Find where the given text appears and provide that cell's center as (X, Y) coordinate. 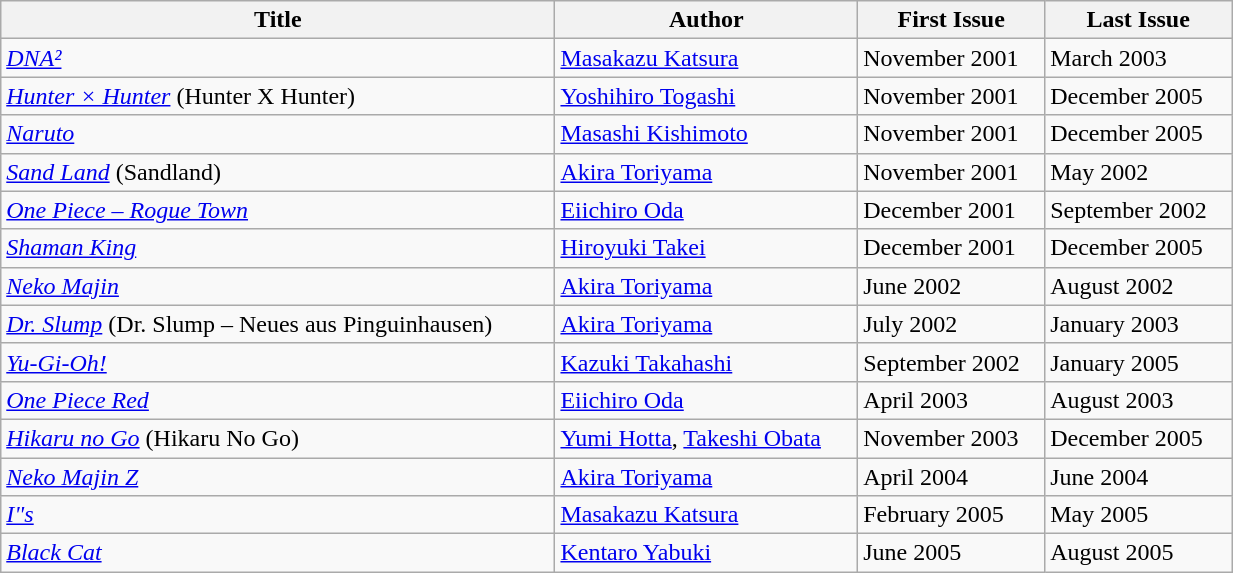
July 2002 (952, 324)
One Piece – Rogue Town (278, 210)
Masashi Kishimoto (706, 134)
Shaman King (278, 248)
Yoshihiro Togashi (706, 96)
Title (278, 20)
August 2002 (1138, 286)
Sand Land (Sandland) (278, 172)
Yumi Hotta, Takeshi Obata (706, 438)
June 2002 (952, 286)
Hikaru no Go (Hikaru No Go) (278, 438)
June 2004 (1138, 477)
Yu-Gi-Oh! (278, 362)
Neko Majin (278, 286)
March 2003 (1138, 58)
Dr. Slump (Dr. Slump – Neues aus Pinguinhausen) (278, 324)
November 2003 (952, 438)
June 2005 (952, 553)
April 2003 (952, 400)
Last Issue (1138, 20)
Author (706, 20)
Hunter × Hunter (Hunter X Hunter) (278, 96)
February 2005 (952, 515)
DNA² (278, 58)
January 2003 (1138, 324)
January 2005 (1138, 362)
April 2004 (952, 477)
Black Cat (278, 553)
August 2005 (1138, 553)
Naruto (278, 134)
I"s (278, 515)
Kazuki Takahashi (706, 362)
First Issue (952, 20)
Neko Majin Z (278, 477)
May 2002 (1138, 172)
August 2003 (1138, 400)
Hiroyuki Takei (706, 248)
One Piece Red (278, 400)
Kentaro Yabuki (706, 553)
May 2005 (1138, 515)
